From the cell containing the given text, extract its center point as [x, y] coordinate. 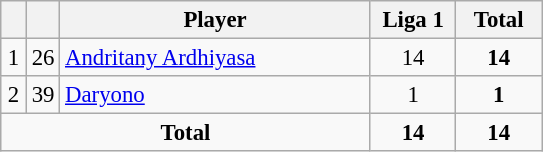
Andritany Ardhiyasa [216, 58]
Player [216, 20]
Daryono [216, 95]
39 [42, 95]
2 [14, 95]
Liga 1 [413, 20]
26 [42, 58]
